Find where the given text appears and provide that cell's center as [X, Y] coordinate. 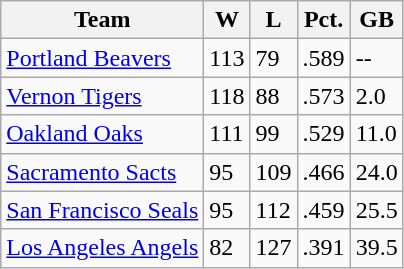
Portland Beavers [102, 58]
W [227, 20]
Los Angeles Angels [102, 248]
39.5 [376, 248]
-- [376, 58]
99 [274, 134]
111 [227, 134]
112 [274, 210]
L [274, 20]
109 [274, 172]
.573 [324, 96]
GB [376, 20]
2.0 [376, 96]
.459 [324, 210]
127 [274, 248]
88 [274, 96]
25.5 [376, 210]
Team [102, 20]
Vernon Tigers [102, 96]
82 [227, 248]
113 [227, 58]
79 [274, 58]
Oakland Oaks [102, 134]
.589 [324, 58]
.466 [324, 172]
San Francisco Seals [102, 210]
24.0 [376, 172]
11.0 [376, 134]
.391 [324, 248]
Pct. [324, 20]
118 [227, 96]
.529 [324, 134]
Sacramento Sacts [102, 172]
